Return [x, y] of the center of cell containing provided text 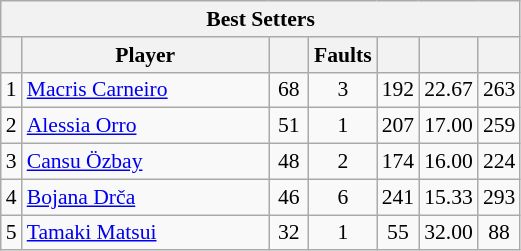
46 [289, 197]
32.00 [448, 233]
207 [398, 126]
Faults [343, 55]
6 [343, 197]
174 [398, 162]
Macris Carneiro [146, 90]
4 [12, 197]
15.33 [448, 197]
Best Setters [261, 19]
224 [500, 162]
Cansu Özbay [146, 162]
16.00 [448, 162]
17.00 [448, 126]
Bojana Drča [146, 197]
192 [398, 90]
293 [500, 197]
32 [289, 233]
22.67 [448, 90]
Alessia Orro [146, 126]
51 [289, 126]
48 [289, 162]
263 [500, 90]
55 [398, 233]
68 [289, 90]
241 [398, 197]
5 [12, 233]
Tamaki Matsui [146, 233]
259 [500, 126]
Player [146, 55]
88 [500, 233]
